From the cell containing the given text, extract its center point as [x, y] coordinate. 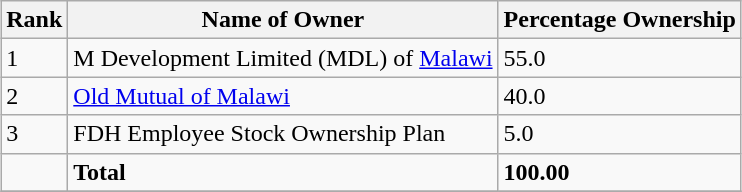
Percentage Ownership [620, 20]
Old Mutual of Malawi [283, 96]
FDH Employee Stock Ownership Plan [283, 134]
1 [34, 58]
2 [34, 96]
Rank [34, 20]
Total [283, 172]
55.0 [620, 58]
100.00 [620, 172]
40.0 [620, 96]
3 [34, 134]
5.0 [620, 134]
Name of Owner [283, 20]
M Development Limited (MDL) of Malawi [283, 58]
